Return the [X, Y] coordinate for the center point of the cell that contains the specified text.  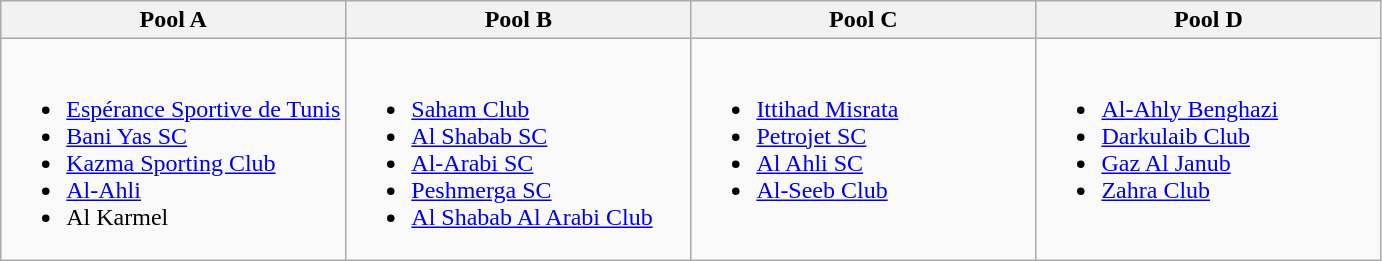
Espérance Sportive de Tunis Bani Yas SC Kazma Sporting Club Al-Ahli Al Karmel [174, 150]
Ittihad Misrata Petrojet SC Al Ahli SC Al-Seeb Club [864, 150]
Al-Ahly Benghazi Darkulaib Club Gaz Al Janub Zahra Club [1208, 150]
Pool A [174, 20]
Pool B [518, 20]
Pool C [864, 20]
Saham Club Al Shabab SC Al-Arabi SC Peshmerga SC Al Shabab Al Arabi Club [518, 150]
Pool D [1208, 20]
